For the text-containing cell, return its midpoint in [x, y] coordinate format. 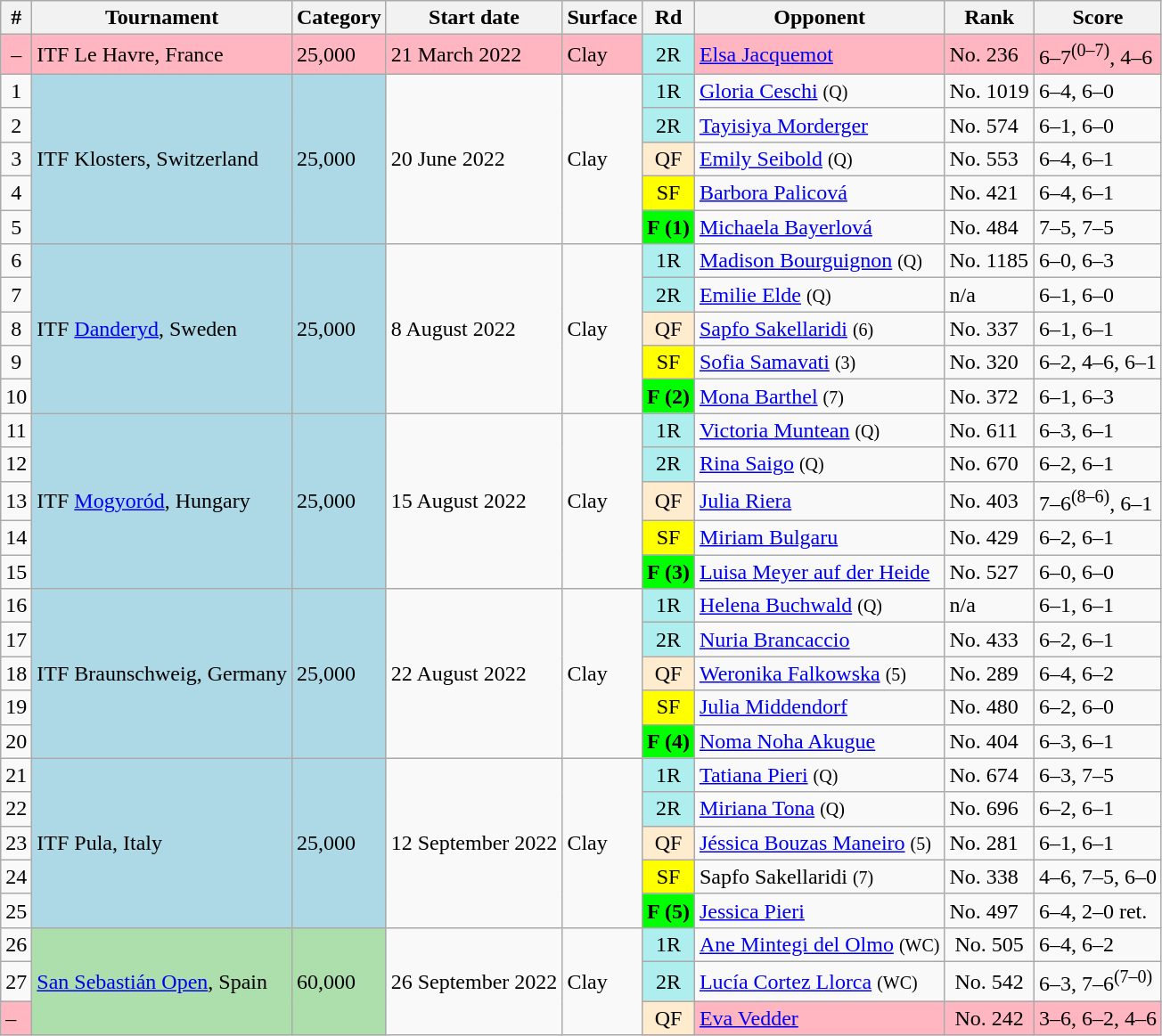
Rd [668, 18]
Michaela Bayerlová [820, 227]
Elsa Jacquemot [820, 55]
Jéssica Bouzas Maneiro (5) [820, 843]
No. 553 [989, 159]
6–3, 7–5 [1098, 775]
F (2) [668, 396]
15 [16, 572]
Nuria Brancaccio [820, 640]
26 September 2022 [474, 982]
No. 421 [989, 193]
27 [16, 982]
Sofia Samavati (3) [820, 363]
No. 338 [989, 877]
No. 497 [989, 910]
6–1, 6–3 [1098, 396]
Barbora Palicová [820, 193]
Score [1098, 18]
6–7(0–7), 4–6 [1098, 55]
Miriam Bulgaru [820, 538]
F (3) [668, 572]
No. 429 [989, 538]
Miriana Tona (Q) [820, 809]
16 [16, 606]
Jessica Pieri [820, 910]
1 [16, 91]
Madison Bourguignon (Q) [820, 261]
23 [16, 843]
Tatiana Pieri (Q) [820, 775]
No. 372 [989, 396]
6–2, 4–6, 6–1 [1098, 363]
6–3, 7–6(7–0) [1098, 982]
ITF Klosters, Switzerland [162, 159]
18 [16, 673]
6 [16, 261]
No. 484 [989, 227]
Ane Mintegi del Olmo (WC) [820, 944]
No. 433 [989, 640]
Mona Barthel (7) [820, 396]
No. 674 [989, 775]
25 [16, 910]
5 [16, 227]
6–2, 6–0 [1098, 707]
ITF Danderyd, Sweden [162, 329]
ITF Pula, Italy [162, 843]
2 [16, 125]
F (5) [668, 910]
21 March 2022 [474, 55]
No. 1019 [989, 91]
Surface [602, 18]
20 June 2022 [474, 159]
Helena Buchwald (Q) [820, 606]
No. 320 [989, 363]
21 [16, 775]
No. 242 [989, 1018]
Victoria Muntean (Q) [820, 430]
F (1) [668, 227]
San Sebastián Open, Spain [162, 982]
20 [16, 741]
ITF Mogyoród, Hungary [162, 501]
Emilie Elde (Q) [820, 295]
15 August 2022 [474, 501]
7 [16, 295]
No. 281 [989, 843]
Rank [989, 18]
12 September 2022 [474, 843]
Tournament [162, 18]
19 [16, 707]
4–6, 7–5, 6–0 [1098, 877]
10 [16, 396]
8 August 2022 [474, 329]
22 August 2022 [474, 673]
F (4) [668, 741]
3–6, 6–2, 4–6 [1098, 1018]
22 [16, 809]
Tayisiya Morderger [820, 125]
6–4, 6–0 [1098, 91]
3 [16, 159]
13 [16, 501]
60,000 [339, 982]
No. 403 [989, 501]
Eva Vedder [820, 1018]
No. 480 [989, 707]
17 [16, 640]
No. 337 [989, 329]
8 [16, 329]
No. 670 [989, 464]
Emily Seibold (Q) [820, 159]
ITF Braunschweig, Germany [162, 673]
Julia Middendorf [820, 707]
Rina Saigo (Q) [820, 464]
Noma Noha Akugue [820, 741]
6–4, 2–0 ret. [1098, 910]
No. 574 [989, 125]
No. 505 [989, 944]
11 [16, 430]
6–0, 6–0 [1098, 572]
Sapfo Sakellaridi (6) [820, 329]
Luisa Meyer auf der Heide [820, 572]
14 [16, 538]
Category [339, 18]
Julia Riera [820, 501]
24 [16, 877]
7–5, 7–5 [1098, 227]
No. 404 [989, 741]
No. 542 [989, 982]
No. 236 [989, 55]
26 [16, 944]
4 [16, 193]
Sapfo Sakellaridi (7) [820, 877]
6–0, 6–3 [1098, 261]
Start date [474, 18]
Weronika Falkowska (5) [820, 673]
Lucía Cortez Llorca (WC) [820, 982]
No. 696 [989, 809]
No. 611 [989, 430]
Opponent [820, 18]
9 [16, 363]
12 [16, 464]
# [16, 18]
Gloria Ceschi (Q) [820, 91]
No. 1185 [989, 261]
ITF Le Havre, France [162, 55]
No. 527 [989, 572]
No. 289 [989, 673]
7–6(8–6), 6–1 [1098, 501]
